Capture the cell that displays the provided text and extract its [X, Y] central coordinate. 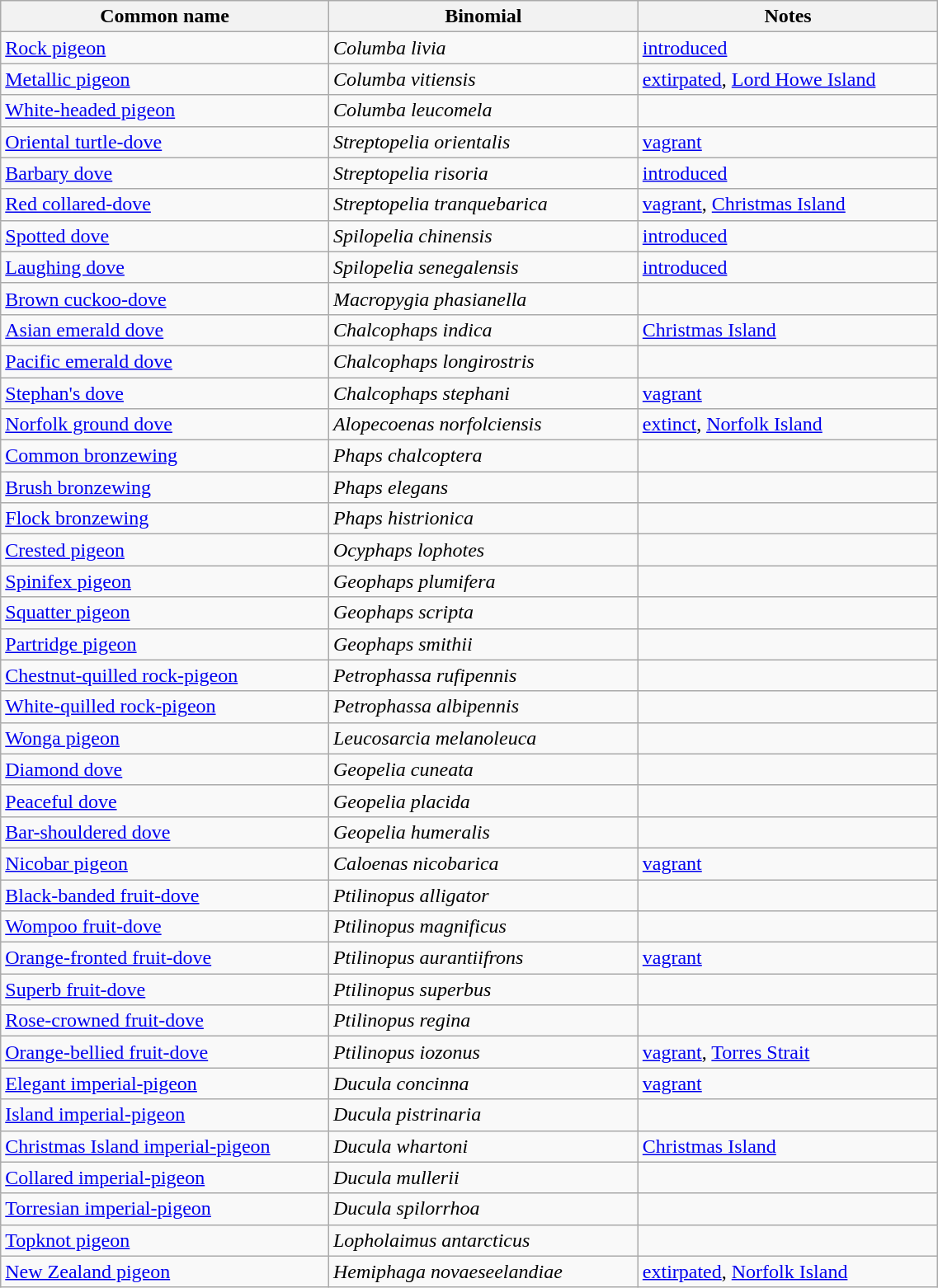
Black-banded fruit-dove [165, 895]
Spotted dove [165, 236]
Common bronzewing [165, 456]
Ocyphaps lophotes [483, 550]
Phaps elegans [483, 487]
Phaps histrionica [483, 519]
Rock pigeon [165, 48]
Ptilinopus magnificus [483, 927]
Ducula mullerii [483, 1178]
Ptilinopus superbus [483, 990]
Alopecoenas norfolciensis [483, 425]
Brush bronzewing [165, 487]
Geopelia placida [483, 801]
Hemiphaga novaeseelandiae [483, 1272]
Binomial [483, 16]
vagrant, Christmas Island [788, 204]
New Zealand pigeon [165, 1272]
Common name [165, 16]
Wonga pigeon [165, 738]
Superb fruit-dove [165, 990]
Streptopelia tranquebarica [483, 204]
Columba leucomela [483, 110]
Pacific emerald dove [165, 361]
Chalcophaps longirostris [483, 361]
Spilopelia chinensis [483, 236]
Leucosarcia melanoleuca [483, 738]
Bar-shouldered dove [165, 832]
Ptilinopus aurantiifrons [483, 958]
Geophaps scripta [483, 613]
Chestnut-quilled rock-pigeon [165, 675]
Petrophassa rufipennis [483, 675]
Petrophassa albipennis [483, 707]
Torresian imperial-pigeon [165, 1209]
Geophaps plumifera [483, 581]
Lopholaimus antarcticus [483, 1240]
Ptilinopus regina [483, 1021]
Norfolk ground dove [165, 425]
Ducula concinna [483, 1084]
Geopelia cuneata [483, 769]
Flock bronzewing [165, 519]
Red collared-dove [165, 204]
Laughing dove [165, 267]
Geophaps smithii [483, 644]
Nicobar pigeon [165, 863]
White-headed pigeon [165, 110]
Elegant imperial-pigeon [165, 1084]
Crested pigeon [165, 550]
Ptilinopus iozonus [483, 1052]
Streptopelia orientalis [483, 142]
Island imperial-pigeon [165, 1115]
Columba livia [483, 48]
Rose-crowned fruit-dove [165, 1021]
Ducula whartoni [483, 1146]
Geopelia humeralis [483, 832]
extinct, Norfolk Island [788, 425]
Squatter pigeon [165, 613]
Partridge pigeon [165, 644]
Orange-fronted fruit-dove [165, 958]
Orange-bellied fruit-dove [165, 1052]
Chalcophaps stephani [483, 393]
vagrant, Torres Strait [788, 1052]
Diamond dove [165, 769]
extirpated, Norfolk Island [788, 1272]
Peaceful dove [165, 801]
Phaps chalcoptera [483, 456]
Collared imperial-pigeon [165, 1178]
Caloenas nicobarica [483, 863]
Notes [788, 16]
White-quilled rock-pigeon [165, 707]
Barbary dove [165, 173]
Asian emerald dove [165, 330]
Chalcophaps indica [483, 330]
Ducula pistrinaria [483, 1115]
Macropygia phasianella [483, 298]
Brown cuckoo-dove [165, 298]
Spinifex pigeon [165, 581]
extirpated, Lord Howe Island [788, 79]
Metallic pigeon [165, 79]
Streptopelia risoria [483, 173]
Topknot pigeon [165, 1240]
Columba vitiensis [483, 79]
Wompoo fruit-dove [165, 927]
Oriental turtle-dove [165, 142]
Spilopelia senegalensis [483, 267]
Ducula spilorrhoa [483, 1209]
Stephan's dove [165, 393]
Ptilinopus alligator [483, 895]
Christmas Island imperial-pigeon [165, 1146]
